Extract the [x, y] coordinate from the center of the cell holding the provided text.  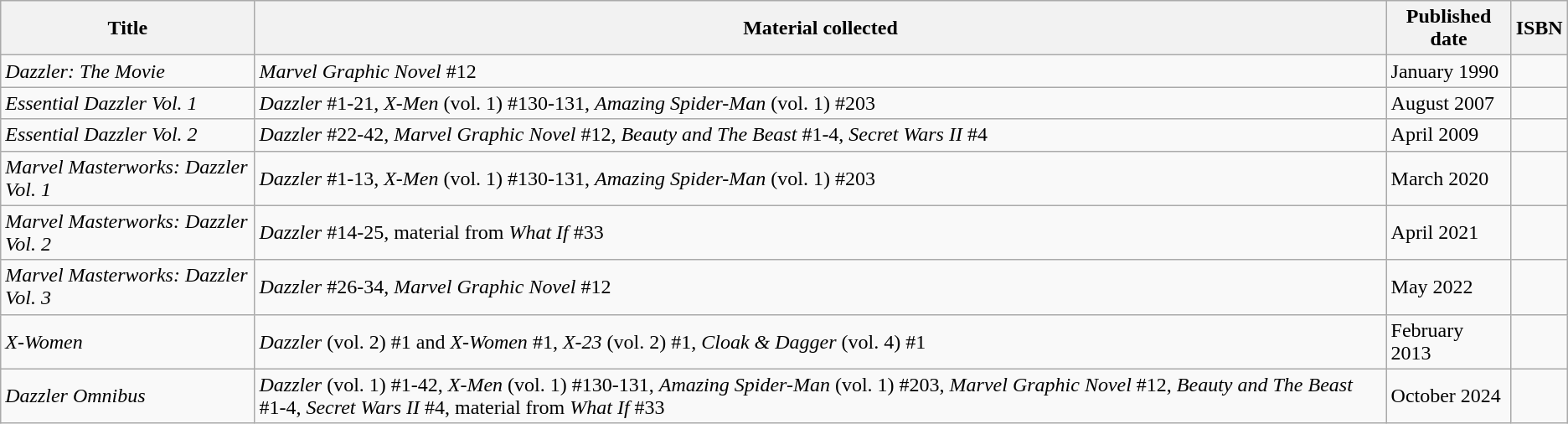
January 1990 [1449, 71]
Essential Dazzler Vol. 2 [127, 135]
Dazzler #14-25, material from What If #33 [821, 233]
Essential Dazzler Vol. 1 [127, 103]
Dazzler #1-21, X-Men (vol. 1) #130-131, Amazing Spider-Man (vol. 1) #203 [821, 103]
Marvel Masterworks: Dazzler Vol. 1 [127, 178]
February 2013 [1449, 342]
Published date [1449, 28]
Dazzler #1-13, X-Men (vol. 1) #130-131, Amazing Spider-Man (vol. 1) #203 [821, 178]
Marvel Masterworks: Dazzler Vol. 2 [127, 233]
Marvel Graphic Novel #12 [821, 71]
Dazzler #22-42, Marvel Graphic Novel #12, Beauty and The Beast #1-4, Secret Wars II #4 [821, 135]
X-Women [127, 342]
Dazzler: The Movie [127, 71]
ISBN [1540, 28]
March 2020 [1449, 178]
May 2022 [1449, 287]
Dazzler Omnibus [127, 396]
April 2009 [1449, 135]
Dazzler #26-34, Marvel Graphic Novel #12 [821, 287]
Marvel Masterworks: Dazzler Vol. 3 [127, 287]
October 2024 [1449, 396]
Material collected [821, 28]
April 2021 [1449, 233]
Title [127, 28]
August 2007 [1449, 103]
Dazzler (vol. 2) #1 and X-Women #1, X-23 (vol. 2) #1, Cloak & Dagger (vol. 4) #1 [821, 342]
